Detect which cell encompasses the target text, then output its [X, Y] center coordinate. 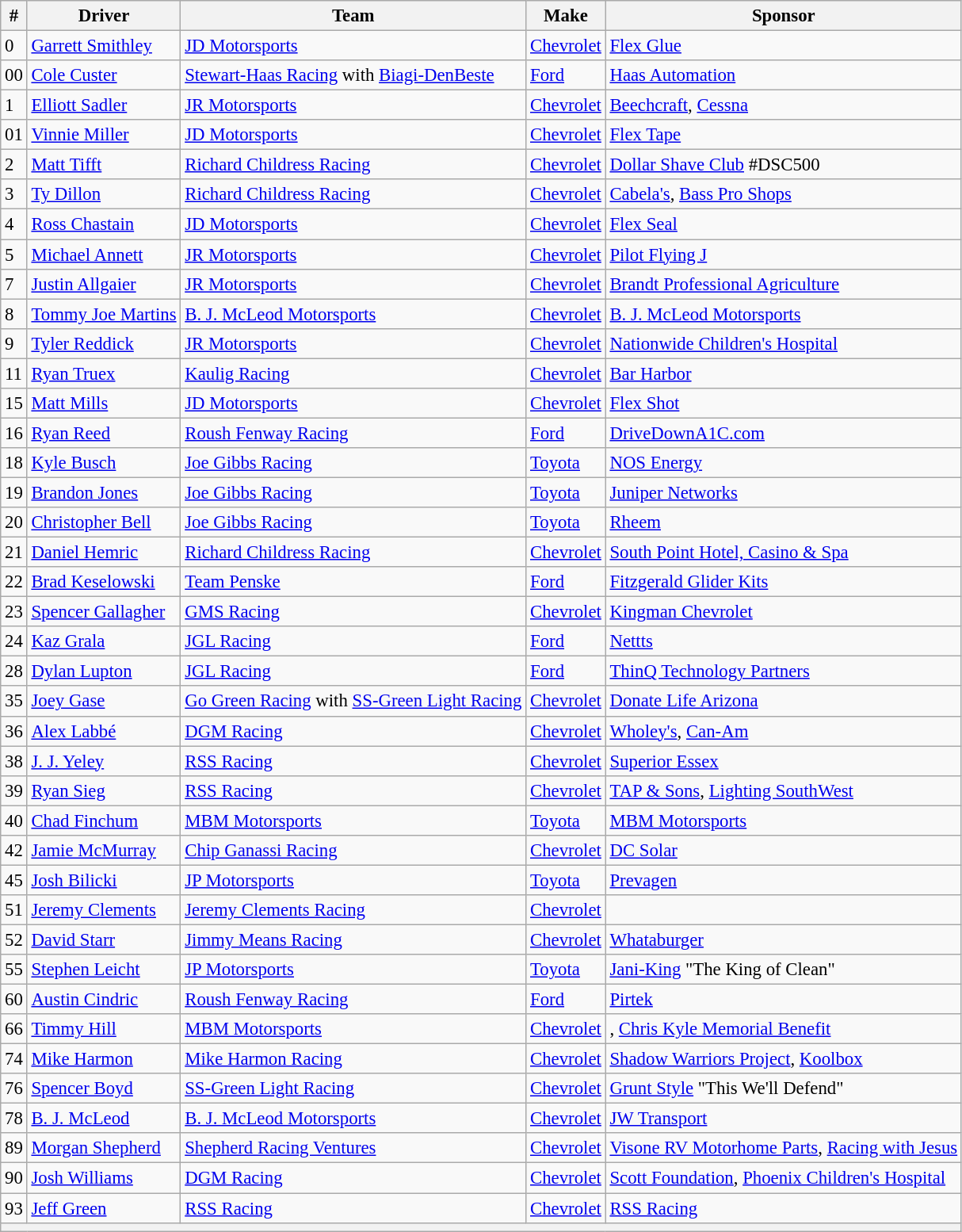
8 [14, 314]
Chad Finchum [104, 821]
Timmy Hill [104, 1029]
# [14, 16]
Ross Chastain [104, 224]
Tyler Reddick [104, 343]
45 [14, 880]
3 [14, 194]
Prevagen [783, 880]
Jimmy Means Racing [353, 939]
Matt Tifft [104, 165]
JW Transport [783, 1119]
40 [14, 821]
Brandt Professional Agriculture [783, 284]
Cole Custer [104, 75]
Bar Harbor [783, 373]
Michael Annett [104, 254]
76 [14, 1089]
Kaulig Racing [353, 373]
38 [14, 761]
Chip Ganassi Racing [353, 851]
Visone RV Motorhome Parts, Racing with Jesus [783, 1149]
Nationwide Children's Hospital [783, 343]
Sponsor [783, 16]
GMS Racing [353, 612]
Daniel Hemric [104, 553]
Team [353, 16]
66 [14, 1029]
Ryan Truex [104, 373]
Josh Bilicki [104, 880]
DC Solar [783, 851]
74 [14, 1059]
Garrett Smithley [104, 46]
35 [14, 702]
9 [14, 343]
Pilot Flying J [783, 254]
Vinnie Miller [104, 135]
19 [14, 492]
Flex Seal [783, 224]
Pirtek [783, 1000]
Shadow Warriors Project, Koolbox [783, 1059]
ThinQ Technology Partners [783, 671]
Mike Harmon Racing [353, 1059]
Kaz Grala [104, 641]
Dylan Lupton [104, 671]
Stewart-Haas Racing with Biagi-DenBeste [353, 75]
Superior Essex [783, 761]
Elliott Sadler [104, 105]
51 [14, 910]
Spencer Gallagher [104, 612]
J. J. Yeley [104, 761]
Beechcraft, Cessna [783, 105]
18 [14, 463]
Matt Mills [104, 404]
Ryan Sieg [104, 790]
Morgan Shepherd [104, 1149]
Justin Allgaier [104, 284]
Jeremy Clements [104, 910]
Haas Automation [783, 75]
1 [14, 105]
39 [14, 790]
Joey Gase [104, 702]
00 [14, 75]
7 [14, 284]
Spencer Boyd [104, 1089]
Stephen Leicht [104, 970]
89 [14, 1149]
Flex Glue [783, 46]
28 [14, 671]
22 [14, 582]
5 [14, 254]
Driver [104, 16]
Grunt Style "This We'll Defend" [783, 1089]
Tommy Joe Martins [104, 314]
Flex Tape [783, 135]
Ty Dillon [104, 194]
Jeremy Clements Racing [353, 910]
Jamie McMurray [104, 851]
Team Penske [353, 582]
55 [14, 970]
Brandon Jones [104, 492]
Cabela's, Bass Pro Shops [783, 194]
Christopher Bell [104, 522]
11 [14, 373]
Dollar Shave Club #DSC500 [783, 165]
Kyle Busch [104, 463]
2 [14, 165]
NOS Energy [783, 463]
Make [566, 16]
, Chris Kyle Memorial Benefit [783, 1029]
Mike Harmon [104, 1059]
Wholey's, Can-Am [783, 731]
South Point Hotel, Casino & Spa [783, 553]
Brad Keselowski [104, 582]
01 [14, 135]
David Starr [104, 939]
52 [14, 939]
Whataburger [783, 939]
Alex Labbé [104, 731]
23 [14, 612]
Jani-King "The King of Clean" [783, 970]
Kingman Chevrolet [783, 612]
78 [14, 1119]
90 [14, 1178]
Austin Cindric [104, 1000]
DriveDownA1C.com [783, 433]
93 [14, 1208]
SS-Green Light Racing [353, 1089]
21 [14, 553]
15 [14, 404]
Donate Life Arizona [783, 702]
20 [14, 522]
Fitzgerald Glider Kits [783, 582]
Nettts [783, 641]
Josh Williams [104, 1178]
Rheem [783, 522]
Scott Foundation, Phoenix Children's Hospital [783, 1178]
0 [14, 46]
36 [14, 731]
4 [14, 224]
TAP & Sons, Lighting SouthWest [783, 790]
60 [14, 1000]
Juniper Networks [783, 492]
42 [14, 851]
Ryan Reed [104, 433]
Jeff Green [104, 1208]
Go Green Racing with SS-Green Light Racing [353, 702]
24 [14, 641]
B. J. McLeod [104, 1119]
Shepherd Racing Ventures [353, 1149]
Flex Shot [783, 404]
16 [14, 433]
